Return the [X, Y] coordinate for the center point of the cell that contains the specified text.  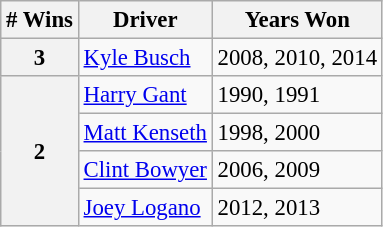
Clint Bowyer [145, 170]
Joey Logano [145, 208]
1990, 1991 [297, 95]
2012, 2013 [297, 208]
# Wins [40, 20]
Matt Kenseth [145, 133]
Harry Gant [145, 95]
1998, 2000 [297, 133]
3 [40, 58]
2 [40, 151]
2008, 2010, 2014 [297, 58]
Driver [145, 20]
Years Won [297, 20]
2006, 2009 [297, 170]
Kyle Busch [145, 58]
